Locate the cell with the specified text and output its [X, Y] center coordinate. 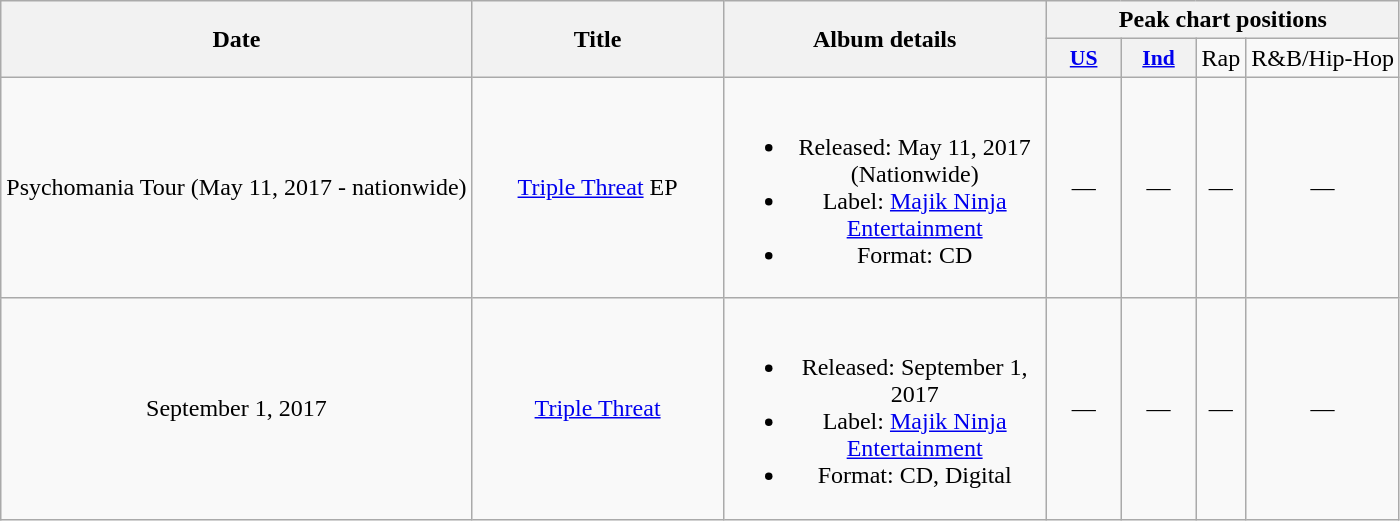
US [1084, 58]
September 1, 2017 [236, 408]
Released: September 1, 2017Label: Majik Ninja EntertainmentFormat: CD, Digital [884, 408]
Released: May 11, 2017 (Nationwide)Label: Majik Ninja EntertainmentFormat: CD [884, 188]
Title [598, 39]
R&B/Hip-Hop [1323, 58]
Album details [884, 39]
Date [236, 39]
Psychomania Tour (May 11, 2017 - nationwide) [236, 188]
Triple Threat [598, 408]
Rap [1221, 58]
Triple Threat EP [598, 188]
Peak chart positions [1222, 20]
Ind [1158, 58]
